Capture the cell that displays the provided text and extract its (X, Y) central coordinate. 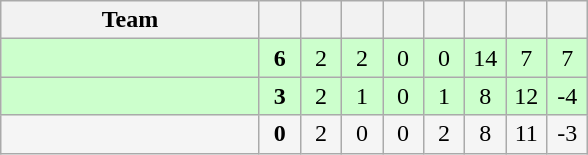
Team (130, 20)
11 (526, 134)
12 (526, 96)
6 (280, 58)
-3 (568, 134)
14 (486, 58)
3 (280, 96)
-4 (568, 96)
